Scan for the cell matching the given text and deliver its [x, y] coordinate at center. 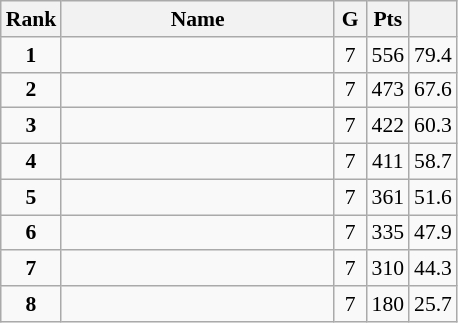
G [350, 19]
58.7 [433, 162]
5 [32, 197]
422 [388, 126]
556 [388, 55]
25.7 [433, 304]
Name [198, 19]
473 [388, 90]
411 [388, 162]
8 [32, 304]
4 [32, 162]
51.6 [433, 197]
335 [388, 233]
3 [32, 126]
Rank [32, 19]
60.3 [433, 126]
361 [388, 197]
6 [32, 233]
Pts [388, 19]
2 [32, 90]
180 [388, 304]
44.3 [433, 269]
47.9 [433, 233]
79.4 [433, 55]
310 [388, 269]
67.6 [433, 90]
1 [32, 55]
